Extract the [x, y] coordinate from the center of the cell holding the provided text.  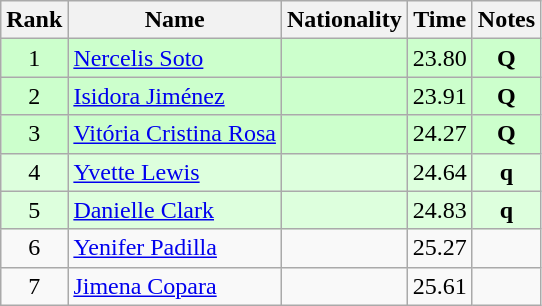
4 [34, 172]
6 [34, 248]
Notes [506, 20]
24.64 [440, 172]
Vitória Cristina Rosa [175, 134]
1 [34, 58]
7 [34, 286]
Name [175, 20]
Jimena Copara [175, 286]
23.80 [440, 58]
Time [440, 20]
24.27 [440, 134]
Rank [34, 20]
Danielle Clark [175, 210]
Nationality [344, 20]
2 [34, 96]
3 [34, 134]
23.91 [440, 96]
Yenifer Padilla [175, 248]
Yvette Lewis [175, 172]
Nercelis Soto [175, 58]
25.27 [440, 248]
Isidora Jiménez [175, 96]
5 [34, 210]
24.83 [440, 210]
25.61 [440, 286]
